For the text-containing cell, return its midpoint in [X, Y] coordinate format. 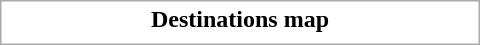
Destinations map [240, 19]
